Identify which cell holds the provided text, then report its [X, Y] central coordinate. 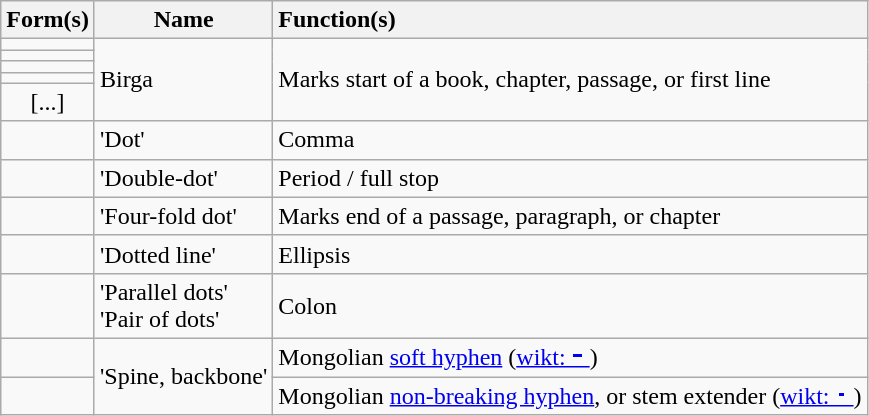
'Parallel dots''Pair of dots' [183, 306]
Birga [183, 80]
Form(s) [48, 20]
'Dot' [183, 140]
Mongolian non-breaking hyphen, or stem extender (wikt:᠊) [570, 395]
Colon [570, 306]
'Dotted line' [183, 254]
'Spine, backbone' [183, 376]
Ellipsis [570, 254]
Period / full stop [570, 178]
Marks start of a book, chapter, passage, or first line [570, 80]
Name [183, 20]
Mongolian soft hyphen (wikt:᠆) [570, 357]
Marks end of a passage, paragraph, or chapter [570, 216]
Function(s) [570, 20]
[...] [48, 102]
'Four-fold dot' [183, 216]
Comma [570, 140]
'Double-dot' [183, 178]
